Output the [x, y] coordinate of the center of the cell containing the given text.  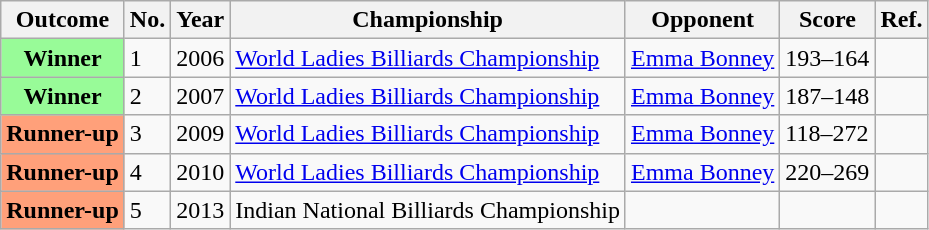
Indian National Billiards Championship [428, 210]
3 [147, 134]
2013 [200, 210]
118–272 [828, 134]
Year [200, 20]
2 [147, 96]
193–164 [828, 58]
4 [147, 172]
2009 [200, 134]
2006 [200, 58]
Outcome [63, 20]
187–148 [828, 96]
No. [147, 20]
Opponent [702, 20]
220–269 [828, 172]
2010 [200, 172]
1 [147, 58]
5 [147, 210]
Ref. [902, 20]
Championship [428, 20]
2007 [200, 96]
Score [828, 20]
